Return (x, y) of the center of cell containing provided text 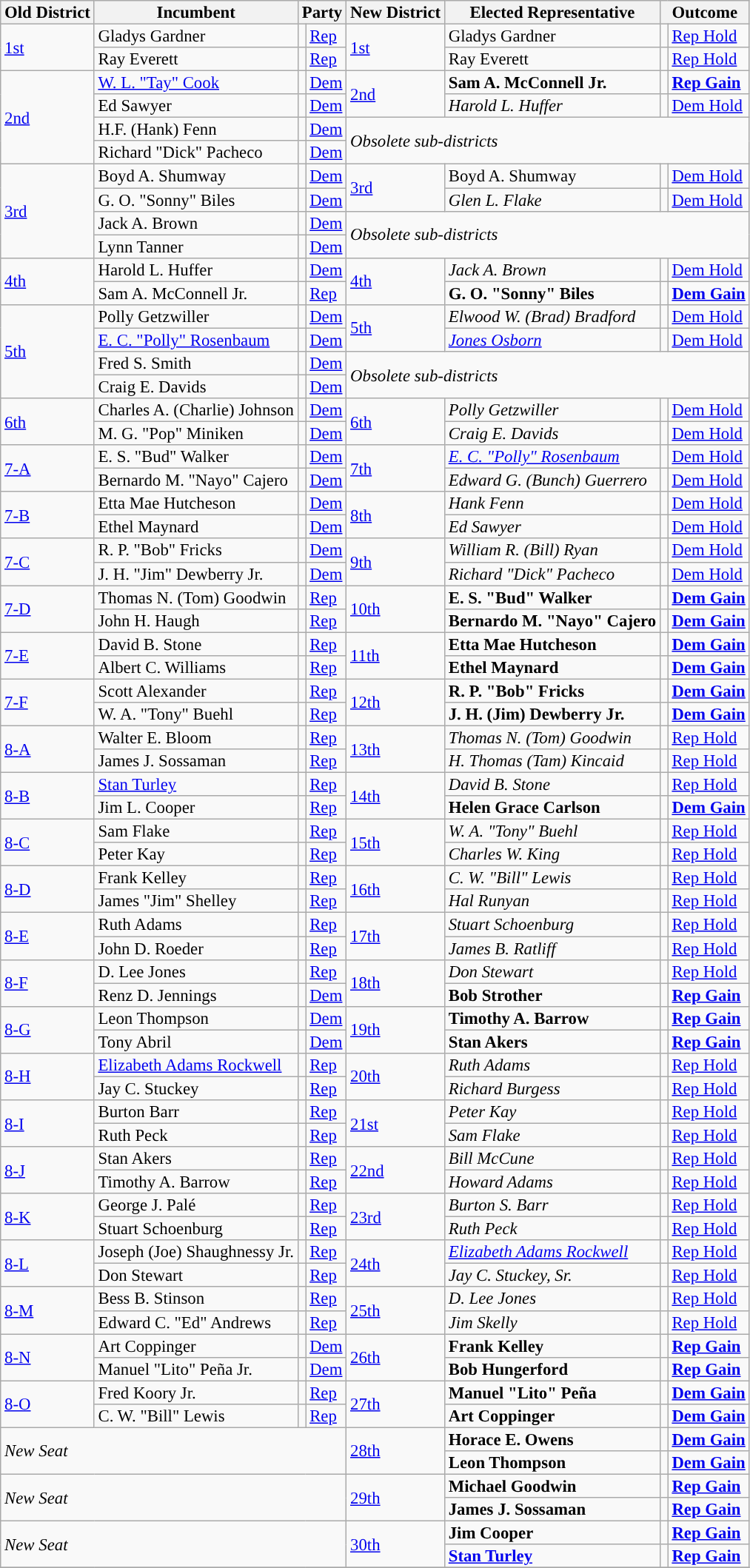
Helen Grace Carlson (552, 808)
James "Jim" Shelley (195, 902)
Edward C. "Ed" Andrews (195, 1322)
8-M (47, 1310)
15th (395, 842)
James B. Ratliff (552, 948)
Michael Goodwin (552, 1486)
7-C (47, 563)
Albert C. Williams (195, 668)
Horace E. Owens (552, 1439)
8-G (47, 1029)
Jim Skelly (552, 1322)
17th (395, 936)
24th (395, 1263)
11th (395, 656)
Old District (47, 13)
8-K (47, 1217)
Bob Strother (552, 995)
M. G. "Pop" Miniken (195, 434)
Richard Burgess (552, 1088)
Howard Adams (552, 1182)
7th (395, 468)
Jay C. Stuckey (195, 1088)
8-B (47, 797)
8-A (47, 749)
Party (321, 13)
John D. Roeder (195, 948)
8-J (47, 1170)
Elwood W. (Brad) Bradford (552, 317)
8-O (47, 1404)
18th (395, 983)
7-B (47, 515)
Burton S. Barr (552, 1205)
Tony Abril (195, 1042)
8-I (47, 1124)
8th (395, 515)
28th (395, 1451)
29th (395, 1497)
Burton Barr (195, 1112)
Fred Koory Jr. (195, 1393)
26th (395, 1358)
16th (395, 890)
Fred S. Smith (195, 363)
8-L (47, 1263)
13th (395, 749)
Hal Runyan (552, 902)
Jones Osborn (552, 340)
30th (395, 1544)
20th (395, 1076)
10th (395, 609)
George J. Palé (195, 1205)
8-E (47, 936)
Bess B. Stinson (195, 1299)
Charles A. (Charlie) Johnson (195, 410)
7-D (47, 609)
Joseph (Joe) Shaughnessy Jr. (195, 1252)
Bob Hungerford (552, 1369)
Walter E. Bloom (195, 737)
8-D (47, 890)
Glen L. Flake (552, 200)
J. H. (Jim) Dewberry Jr. (552, 714)
8-N (47, 1358)
Edward G. (Bunch) Guerrero (552, 480)
27th (395, 1404)
25th (395, 1310)
Manuel "Lito" Peña (552, 1393)
Manuel "Lito" Peña Jr. (195, 1369)
Jim L. Cooper (195, 808)
H. Thomas (Tam) Kincaid (552, 761)
21st (395, 1124)
Incumbent (195, 13)
William R. (Bill) Ryan (552, 551)
14th (395, 797)
23rd (395, 1217)
19th (395, 1029)
Hank Fenn (552, 503)
Jay C. Stuckey, Sr. (552, 1276)
9th (395, 563)
Scott Alexander (195, 691)
John H. Haugh (195, 620)
J. H. "Jim" Dewberry Jr. (195, 574)
8-C (47, 842)
8-H (47, 1076)
Jim Cooper (552, 1533)
Outcome (705, 13)
Renz D. Jennings (195, 995)
New District (395, 13)
Lynn Tanner (195, 247)
Bill McCune (552, 1159)
7-A (47, 468)
H.F. (Hank) Fenn (195, 130)
Elected Representative (552, 13)
Charles W. King (552, 854)
7-E (47, 656)
8-F (47, 983)
W. L. "Tay" Cook (195, 83)
12th (395, 702)
22nd (395, 1170)
7-F (47, 702)
